Pinpoint the cell where the given text exists, returning its [X, Y] midpoint coordinate. 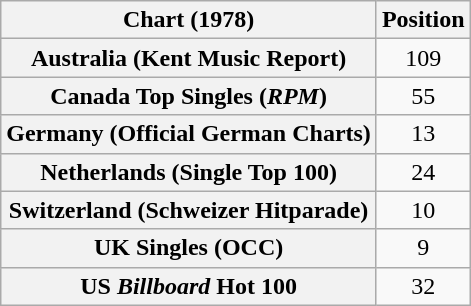
Chart (1978) [189, 20]
Canada Top Singles (RPM) [189, 96]
UK Singles (OCC) [189, 248]
Australia (Kent Music Report) [189, 58]
10 [423, 210]
32 [423, 286]
Switzerland (Schweizer Hitparade) [189, 210]
24 [423, 172]
55 [423, 96]
13 [423, 134]
109 [423, 58]
9 [423, 248]
Position [423, 20]
Germany (Official German Charts) [189, 134]
Netherlands (Single Top 100) [189, 172]
US Billboard Hot 100 [189, 286]
